From the cell containing the given text, extract its center point as (X, Y) coordinate. 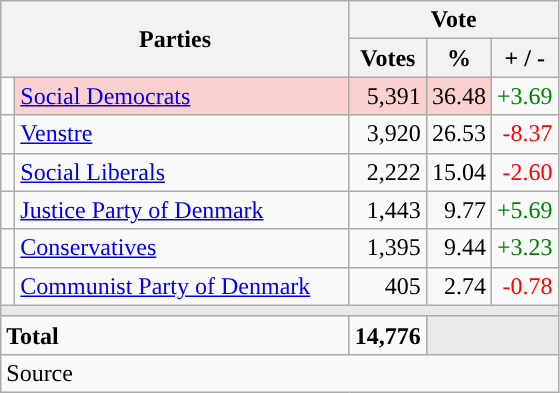
-0.78 (524, 286)
% (458, 58)
405 (388, 286)
9.44 (458, 248)
-2.60 (524, 172)
Conservatives (182, 248)
Justice Party of Denmark (182, 210)
26.53 (458, 134)
Source (280, 373)
Parties (176, 39)
+5.69 (524, 210)
Social Liberals (182, 172)
+3.69 (524, 96)
14,776 (388, 335)
36.48 (458, 96)
3,920 (388, 134)
Vote (454, 20)
1,443 (388, 210)
-8.37 (524, 134)
1,395 (388, 248)
5,391 (388, 96)
Votes (388, 58)
15.04 (458, 172)
+3.23 (524, 248)
Social Democrats (182, 96)
9.77 (458, 210)
2,222 (388, 172)
Total (176, 335)
+ / - (524, 58)
Venstre (182, 134)
2.74 (458, 286)
Communist Party of Denmark (182, 286)
